Capture the cell that displays the provided text and extract its [X, Y] central coordinate. 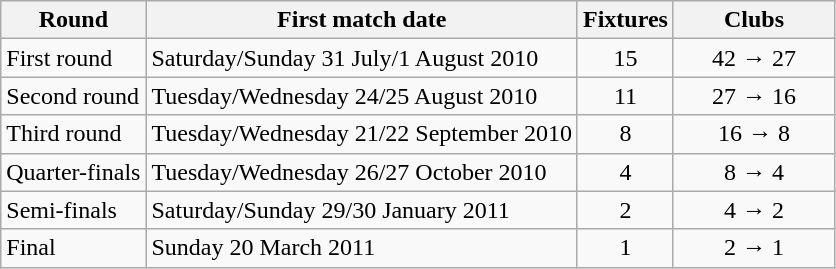
Second round [74, 96]
15 [625, 58]
Saturday/Sunday 31 July/1 August 2010 [362, 58]
2 [625, 210]
1 [625, 248]
8 [625, 134]
Tuesday/Wednesday 26/27 October 2010 [362, 172]
4 → 2 [754, 210]
4 [625, 172]
Tuesday/Wednesday 21/22 September 2010 [362, 134]
Fixtures [625, 20]
First round [74, 58]
Semi-finals [74, 210]
8 → 4 [754, 172]
First match date [362, 20]
Round [74, 20]
42 → 27 [754, 58]
Final [74, 248]
Saturday/Sunday 29/30 January 2011 [362, 210]
Clubs [754, 20]
2 → 1 [754, 248]
Tuesday/Wednesday 24/25 August 2010 [362, 96]
27 → 16 [754, 96]
Third round [74, 134]
Sunday 20 March 2011 [362, 248]
16 → 8 [754, 134]
11 [625, 96]
Quarter-finals [74, 172]
